Pinpoint the cell where the given text exists, returning its (X, Y) midpoint coordinate. 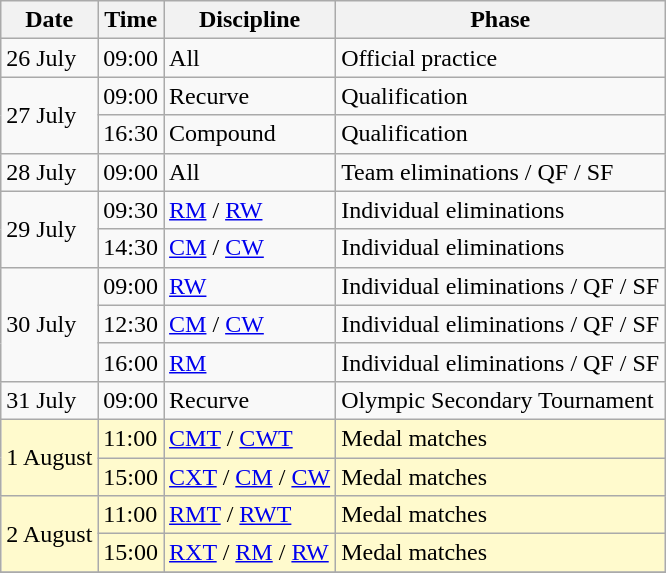
Compound (250, 134)
31 July (50, 400)
2 August (50, 534)
RW (250, 286)
RM (250, 362)
Time (131, 20)
Official practice (500, 58)
CXT / CM / CW (250, 477)
14:30 (131, 248)
27 July (50, 115)
1 August (50, 457)
16:30 (131, 134)
29 July (50, 229)
RXT / RM / RW (250, 553)
30 July (50, 324)
RMT / RWT (250, 515)
09:30 (131, 210)
26 July (50, 58)
28 July (50, 172)
Date (50, 20)
CMT / CWT (250, 438)
Team eliminations / QF / SF (500, 172)
12:30 (131, 324)
RM / RW (250, 210)
16:00 (131, 362)
Phase (500, 20)
Discipline (250, 20)
Olympic Secondary Tournament (500, 400)
